Search for the cell housing the specified text and yield its [x, y] center coordinate. 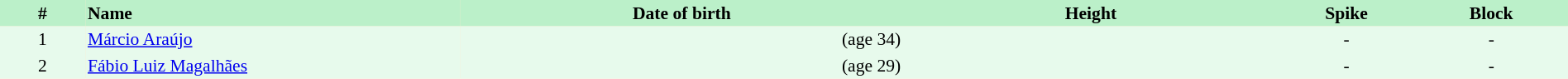
Fábio Luiz Magalhães [273, 66]
(age 29) [681, 66]
1 [43, 40]
Márcio Araújo [273, 40]
Spike [1346, 13]
Height [1090, 13]
(age 34) [681, 40]
Date of birth [681, 13]
# [43, 13]
Name [273, 13]
2 [43, 66]
Block [1491, 13]
